Detect which cell encompasses the target text, then output its (x, y) center coordinate. 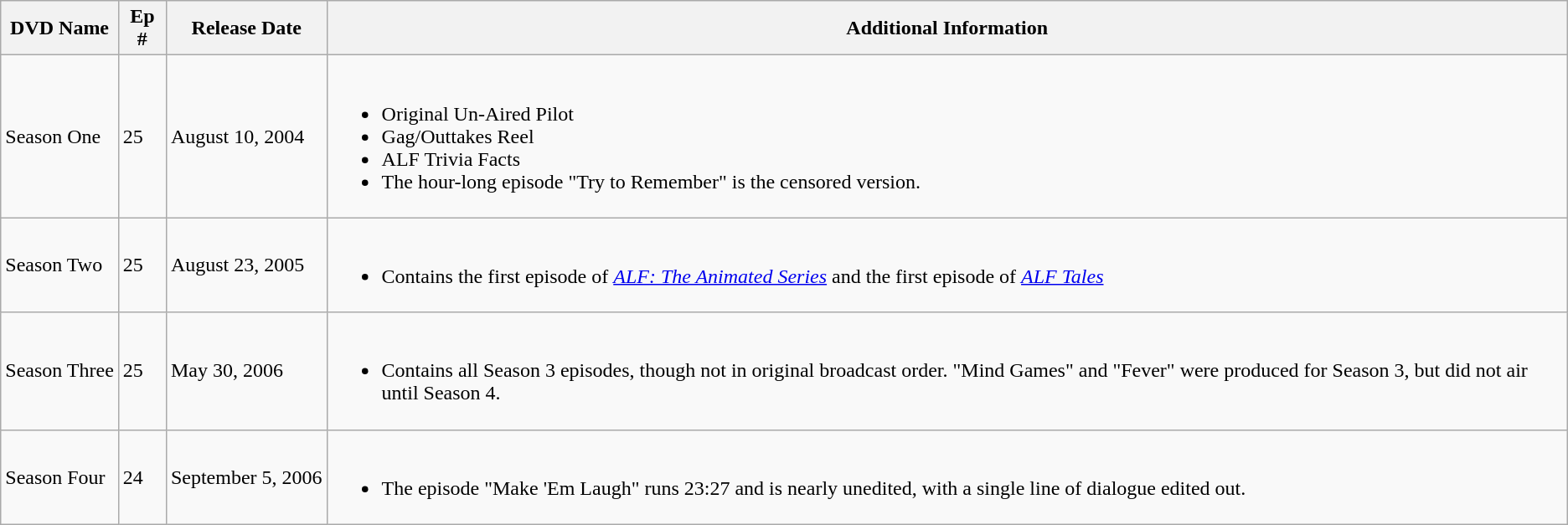
Ep # (142, 28)
May 30, 2006 (246, 371)
Season One (60, 136)
The episode "Make 'Em Laugh" runs 23:27 and is nearly unedited, with a single line of dialogue edited out. (946, 477)
24 (142, 477)
Additional Information (946, 28)
DVD Name (60, 28)
Season Three (60, 371)
Release Date (246, 28)
Season Two (60, 265)
Season Four (60, 477)
Contains the first episode of ALF: The Animated Series and the first episode of ALF Tales (946, 265)
September 5, 2006 (246, 477)
August 10, 2004 (246, 136)
August 23, 2005 (246, 265)
Original Un-Aired PilotGag/Outtakes ReelALF Trivia FactsThe hour-long episode "Try to Remember" is the censored version. (946, 136)
